Search for the cell housing the specified text and yield its (x, y) center coordinate. 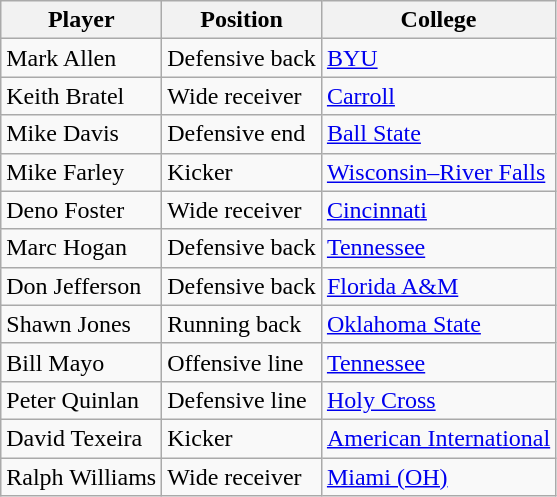
Cincinnati (438, 210)
Marc Hogan (82, 248)
Shawn Jones (82, 324)
Ralph Williams (82, 477)
Florida A&M (438, 286)
Position (242, 20)
Holy Cross (438, 400)
Mike Davis (82, 134)
Defensive end (242, 134)
American International (438, 438)
David Texeira (82, 438)
Offensive line (242, 362)
Miami (OH) (438, 477)
BYU (438, 58)
Defensive line (242, 400)
Keith Bratel (82, 96)
Bill Mayo (82, 362)
Oklahoma State (438, 324)
Ball State (438, 134)
College (438, 20)
Mark Allen (82, 58)
Player (82, 20)
Wisconsin–River Falls (438, 172)
Mike Farley (82, 172)
Carroll (438, 96)
Deno Foster (82, 210)
Running back (242, 324)
Don Jefferson (82, 286)
Peter Quinlan (82, 400)
